Detect which cell encompasses the target text, then output its (X, Y) center coordinate. 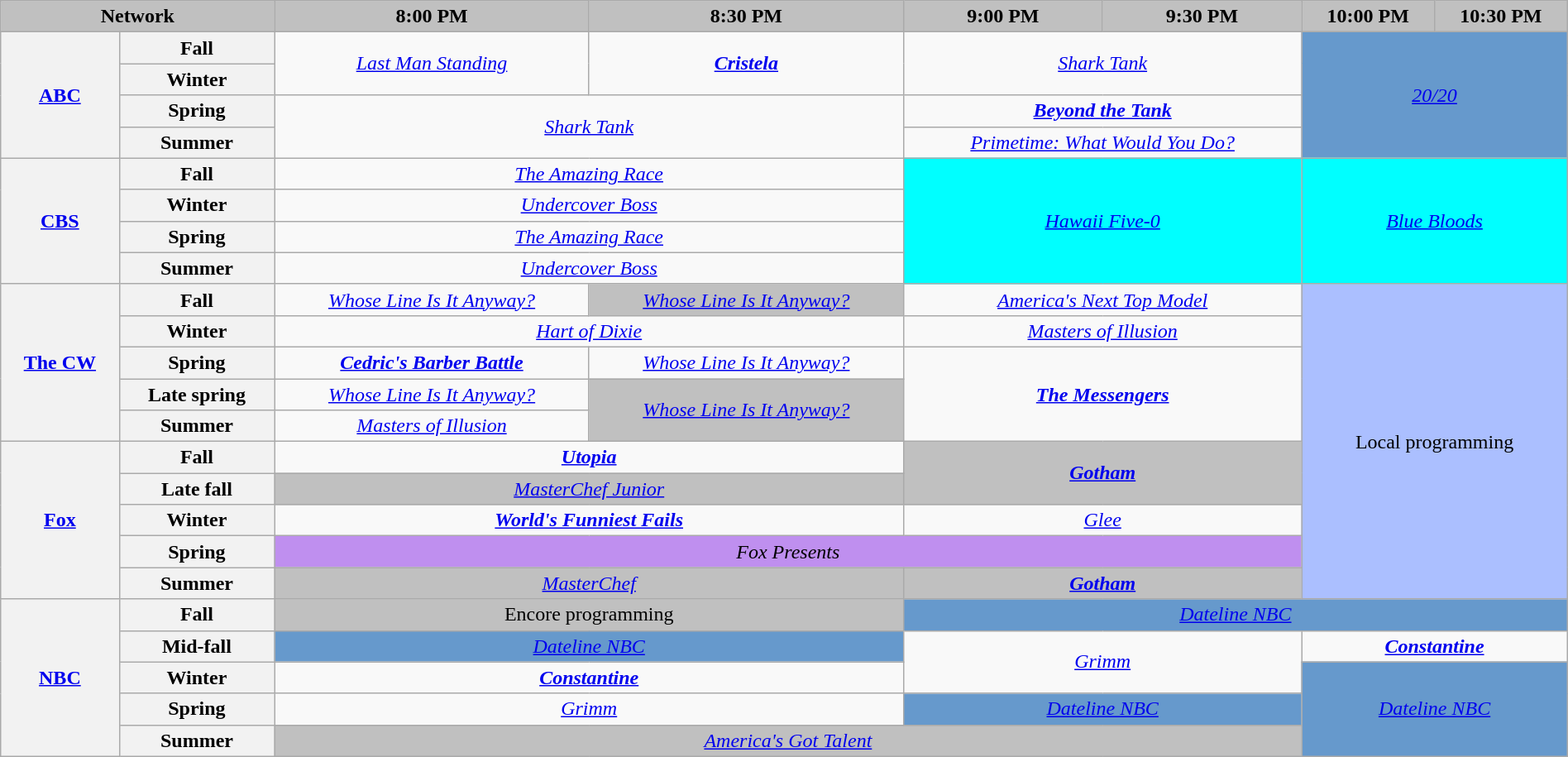
CBS (60, 221)
Fox (60, 520)
Blue Bloods (1434, 221)
Glee (1103, 520)
Late spring (197, 395)
8:30 PM (746, 17)
8:00 PM (432, 17)
9:00 PM (1004, 17)
Primetime: What Would You Do? (1103, 142)
MasterChef Junior (589, 489)
Cedric's Barber Battle (432, 362)
Cristela (746, 64)
NBC (60, 678)
America's Got Talent (788, 740)
9:30 PM (1202, 17)
Utopia (589, 458)
World's Funniest Fails (589, 520)
Network (137, 17)
Hawaii Five-0 (1103, 221)
The Messengers (1103, 394)
Mid-fall (197, 646)
MasterChef (589, 583)
10:30 PM (1500, 17)
Fox Presents (788, 552)
Hart of Dixie (589, 331)
Last Man Standing (432, 64)
The CW (60, 362)
Encore programming (589, 615)
ABC (60, 95)
Late fall (197, 489)
10:00 PM (1368, 17)
Local programming (1434, 442)
Beyond the Tank (1103, 111)
20/20 (1434, 95)
America's Next Top Model (1103, 299)
